Output the [x, y] coordinate of the center of the cell containing the given text.  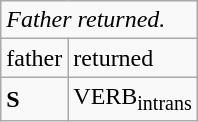
Father returned. [100, 20]
father [34, 58]
S [34, 99]
returned [132, 58]
VERBintrans [132, 99]
